Capture the cell that displays the provided text and extract its [x, y] central coordinate. 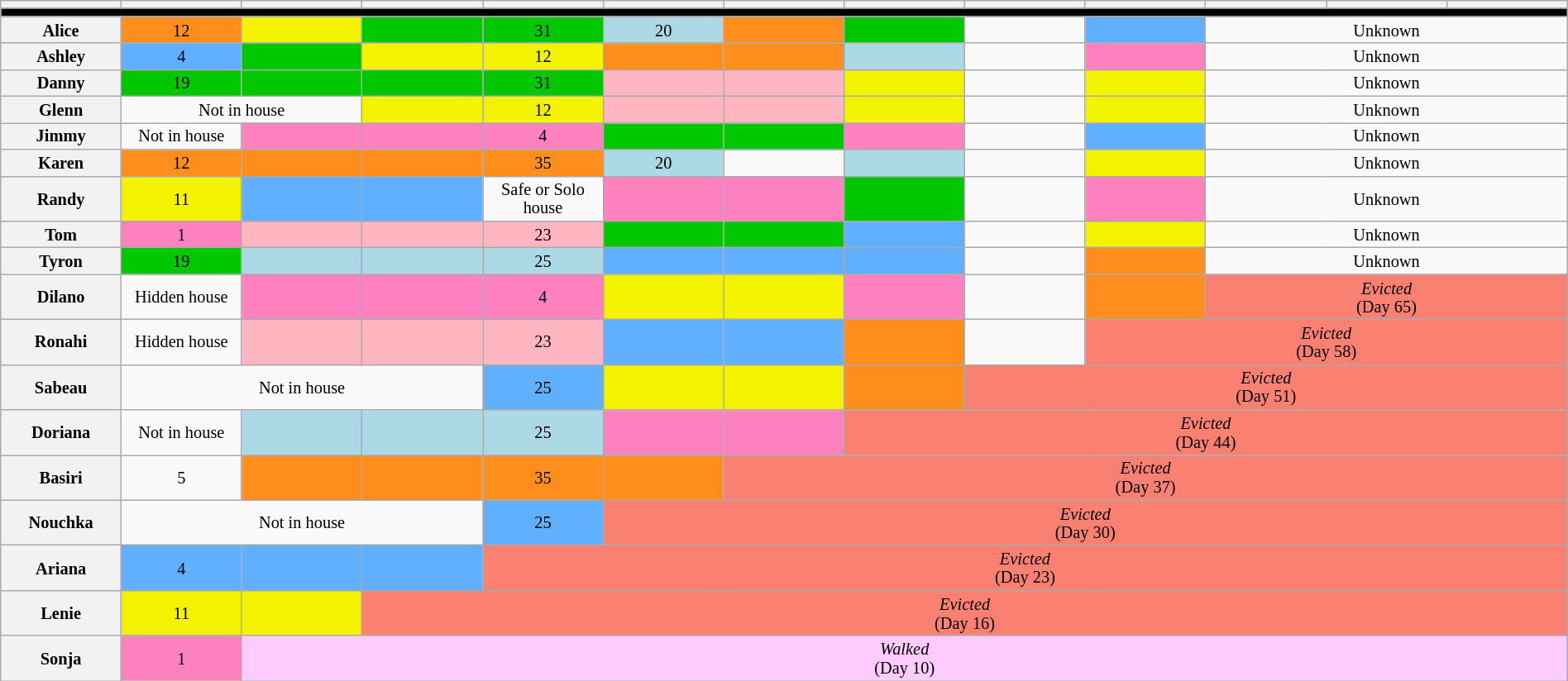
Ashley [61, 56]
Randy [61, 198]
Lenie [61, 613]
Jimmy [61, 136]
Sabeau [61, 387]
Evicted(Day 58) [1327, 342]
Alice [61, 30]
Evicted(Day 30) [1085, 522]
Tom [61, 234]
Doriana [61, 433]
Glenn [61, 109]
Evicted(Day 51) [1265, 387]
Karen [61, 162]
Danny [61, 83]
Tyron [61, 260]
5 [181, 478]
Walked(Day 10) [905, 658]
Sonja [61, 658]
Basiri [61, 478]
Evicted(Day 37) [1145, 478]
Evicted(Day 44) [1206, 433]
Nouchka [61, 522]
Safe or Solo house [543, 198]
Dilano [61, 298]
Evicted(Day 23) [1025, 569]
Evicted(Day 65) [1386, 298]
Evicted(Day 16) [964, 613]
Ariana [61, 569]
Ronahi [61, 342]
